Return [x, y] of the center of cell containing provided text 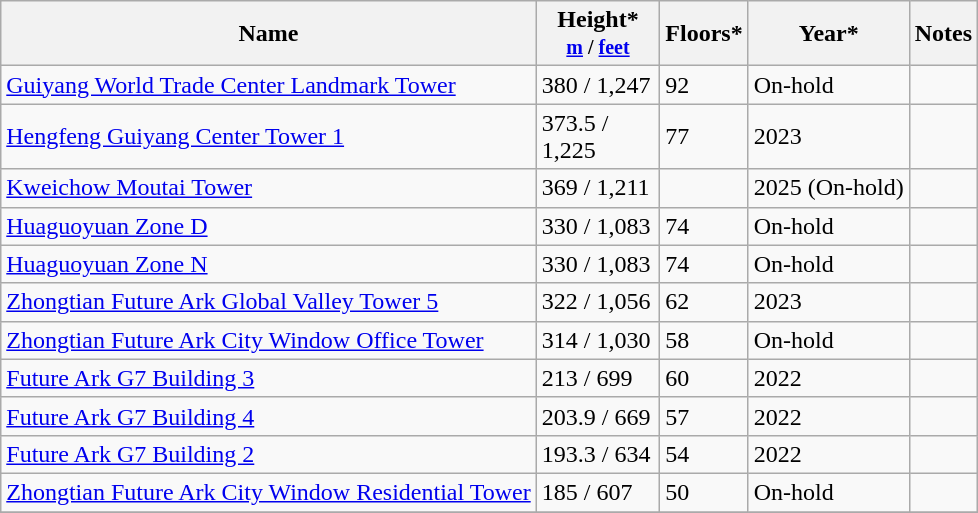
62 [704, 302]
50 [704, 492]
Future Ark G7 Building 2 [268, 454]
58 [704, 340]
203.9 / 669 [598, 416]
Zhongtian Future Ark City Window Residential Tower [268, 492]
Hengfeng Guiyang Center Tower 1 [268, 136]
60 [704, 378]
Kweichow Moutai Tower [268, 188]
Height*m / feet [598, 34]
380 / 1,247 [598, 85]
2025 (On-hold) [828, 188]
Year* [828, 34]
185 / 607 [598, 492]
314 / 1,030 [598, 340]
369 / 1,211 [598, 188]
213 / 699 [598, 378]
57 [704, 416]
Guiyang World Trade Center Landmark Tower [268, 85]
193.3 / 634 [598, 454]
Huaguoyuan Zone N [268, 264]
77 [704, 136]
Notes [943, 34]
Huaguoyuan Zone D [268, 226]
Future Ark G7 Building 4 [268, 416]
373.5 / 1,225 [598, 136]
Floors* [704, 34]
92 [704, 85]
54 [704, 454]
Zhongtian Future Ark Global Valley Tower 5 [268, 302]
Future Ark G7 Building 3 [268, 378]
Zhongtian Future Ark City Window Office Tower [268, 340]
322 / 1,056 [598, 302]
Name [268, 34]
